Determine the [X, Y] coordinate at the center of the cell enclosing the given text.  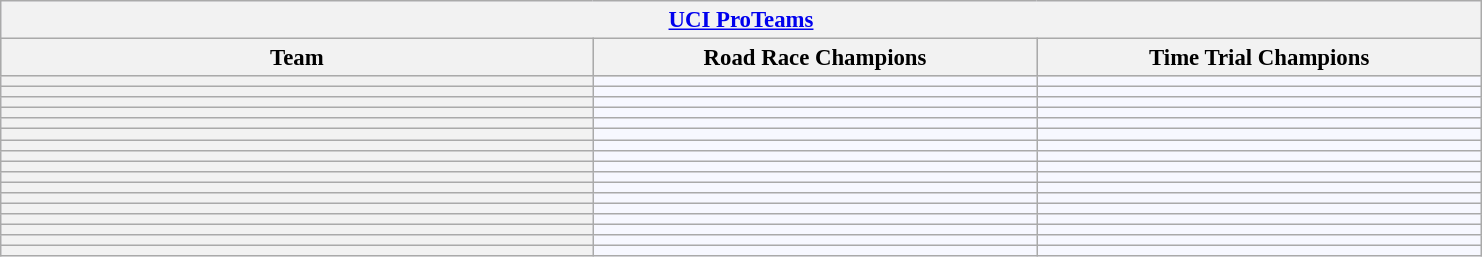
Road Race Champions [815, 58]
UCI ProTeams [741, 20]
Time Trial Champions [1259, 58]
Team [297, 58]
